Return the [X, Y] coordinate for the center point of the cell that contains the specified text.  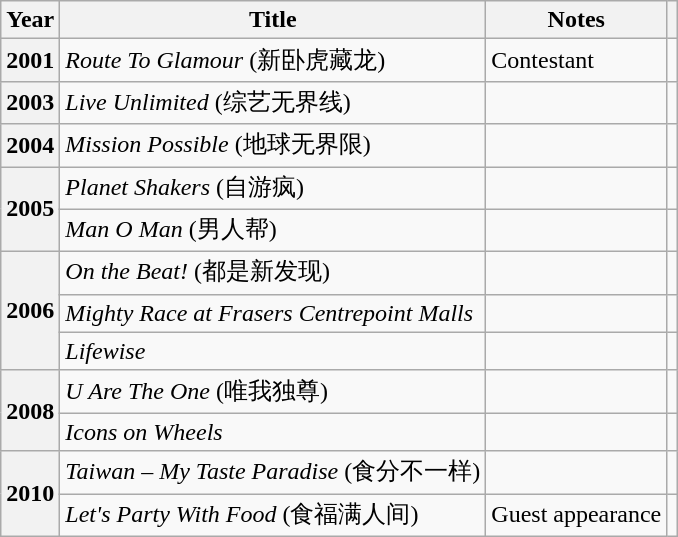
2010 [30, 494]
Guest appearance [576, 516]
Mighty Race at Frasers Centrepoint Malls [273, 313]
On the Beat! (都是新发现) [273, 274]
2004 [30, 146]
Taiwan – My Taste Paradise (食分不一样) [273, 472]
2006 [30, 312]
2005 [30, 208]
Let's Party With Food (食福满人间) [273, 516]
Icons on Wheels [273, 432]
U Are The One (唯我独尊) [273, 392]
2001 [30, 60]
Mission Possible (地球无界限) [273, 146]
Year [30, 20]
Live Unlimited (综艺无界线) [273, 102]
Man O Man (男人帮) [273, 230]
Route To Glamour (新卧虎藏龙) [273, 60]
2008 [30, 410]
Title [273, 20]
Lifewise [273, 351]
Contestant [576, 60]
Planet Shakers (自游疯) [273, 188]
2003 [30, 102]
Notes [576, 20]
